Search for the cell housing the specified text and yield its [x, y] center coordinate. 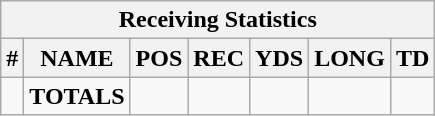
# [12, 58]
LONG [350, 58]
NAME [77, 58]
TOTALS [77, 96]
YDS [280, 58]
REC [219, 58]
Receiving Statistics [218, 20]
POS [159, 58]
TD [412, 58]
